Output the [x, y] coordinate of the center of the cell containing the given text.  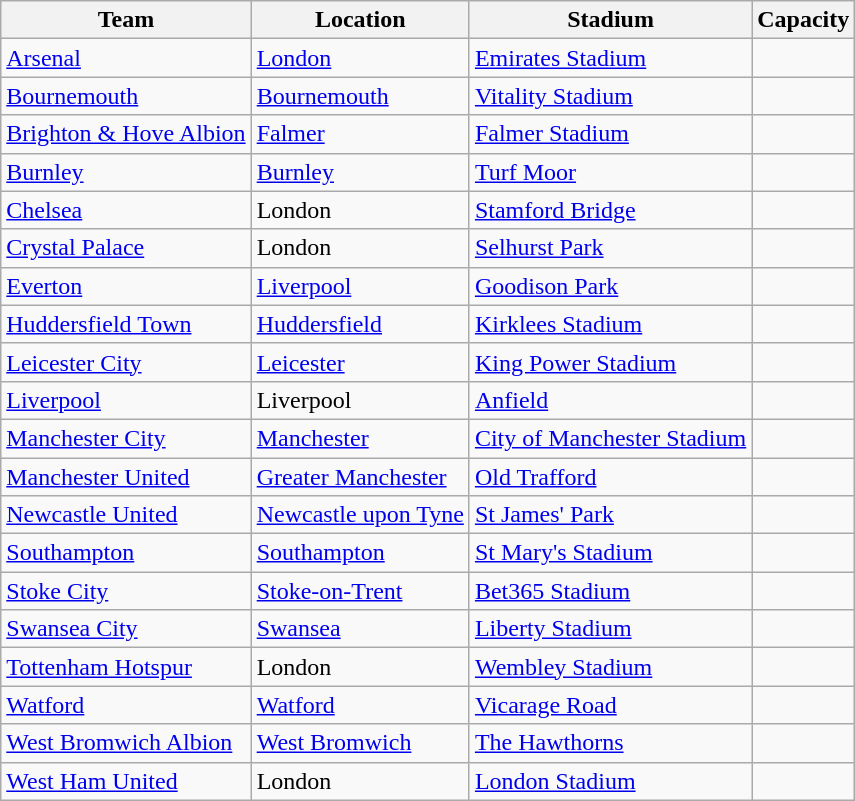
Greater Manchester [360, 477]
Leicester City [126, 362]
Huddersfield [360, 324]
Manchester United [126, 477]
Falmer [360, 134]
City of Manchester Stadium [610, 438]
Liberty Stadium [610, 629]
Bet365 Stadium [610, 591]
West Bromwich [360, 743]
Stoke-on-Trent [360, 591]
Team [126, 20]
Leicester [360, 362]
Huddersfield Town [126, 324]
Stamford Bridge [610, 210]
Crystal Palace [126, 248]
Capacity [804, 20]
Newcastle United [126, 515]
Emirates Stadium [610, 58]
Manchester [360, 438]
Chelsea [126, 210]
Tottenham Hotspur [126, 667]
Kirklees Stadium [610, 324]
Falmer Stadium [610, 134]
West Bromwich Albion [126, 743]
King Power Stadium [610, 362]
Selhurst Park [610, 248]
London Stadium [610, 781]
The Hawthorns [610, 743]
Manchester City [126, 438]
Stoke City [126, 591]
Stadium [610, 20]
Arsenal [126, 58]
Location [360, 20]
Everton [126, 286]
Anfield [610, 400]
St James' Park [610, 515]
Vitality Stadium [610, 96]
West Ham United [126, 781]
Brighton & Hove Albion [126, 134]
Vicarage Road [610, 705]
Wembley Stadium [610, 667]
St Mary's Stadium [610, 553]
Swansea [360, 629]
Old Trafford [610, 477]
Newcastle upon Tyne [360, 515]
Turf Moor [610, 172]
Goodison Park [610, 286]
Swansea City [126, 629]
